Return the [X, Y] coordinate for the center point of the cell that contains the specified text.  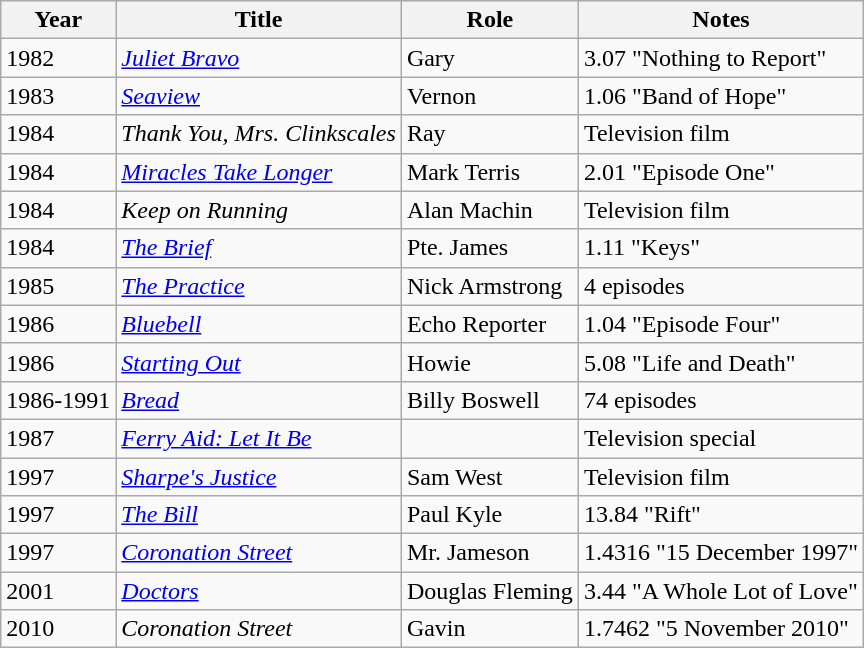
Seaview [259, 96]
Mark Terris [490, 172]
Mr. Jameson [490, 553]
Sam West [490, 477]
Gavin [490, 629]
Billy Boswell [490, 400]
Alan Machin [490, 210]
3.44 "A Whole Lot of Love" [720, 591]
Gary [490, 58]
1.4316 "15 December 1997" [720, 553]
13.84 "Rift" [720, 515]
2001 [58, 591]
Keep on Running [259, 210]
Sharpe's Justice [259, 477]
Year [58, 20]
Thank You, Mrs. Clinkscales [259, 134]
Nick Armstrong [490, 286]
The Practice [259, 286]
1983 [58, 96]
Juliet Bravo [259, 58]
1982 [58, 58]
Bread [259, 400]
3.07 "Nothing to Report" [720, 58]
Douglas Fleming [490, 591]
Title [259, 20]
1.7462 "5 November 2010" [720, 629]
Role [490, 20]
Howie [490, 362]
Vernon [490, 96]
Echo Reporter [490, 324]
1986-1991 [58, 400]
1987 [58, 438]
Notes [720, 20]
74 episodes [720, 400]
5.08 "Life and Death" [720, 362]
The Brief [259, 248]
Bluebell [259, 324]
1985 [58, 286]
Pte. James [490, 248]
Television special [720, 438]
1.06 "Band of Hope" [720, 96]
The Bill [259, 515]
Doctors [259, 591]
Paul Kyle [490, 515]
Ferry Aid: Let It Be [259, 438]
1.04 "Episode Four" [720, 324]
2010 [58, 629]
1.11 "Keys" [720, 248]
Miracles Take Longer [259, 172]
Ray [490, 134]
2.01 "Episode One" [720, 172]
4 episodes [720, 286]
Starting Out [259, 362]
